Provide the [X, Y] coordinate of the cell's center where the given text is located.  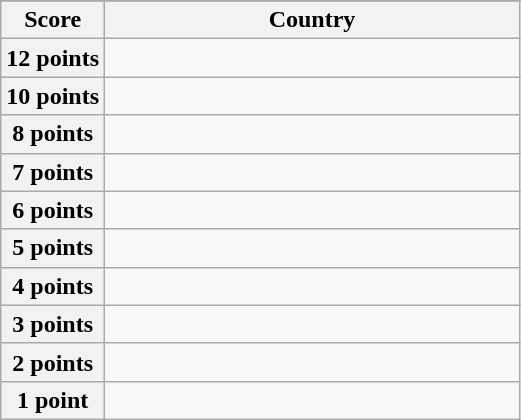
10 points [53, 96]
6 points [53, 210]
2 points [53, 362]
Score [53, 20]
12 points [53, 58]
5 points [53, 248]
Country [312, 20]
4 points [53, 286]
8 points [53, 134]
7 points [53, 172]
3 points [53, 324]
1 point [53, 400]
